Capture the cell that displays the provided text and extract its [x, y] central coordinate. 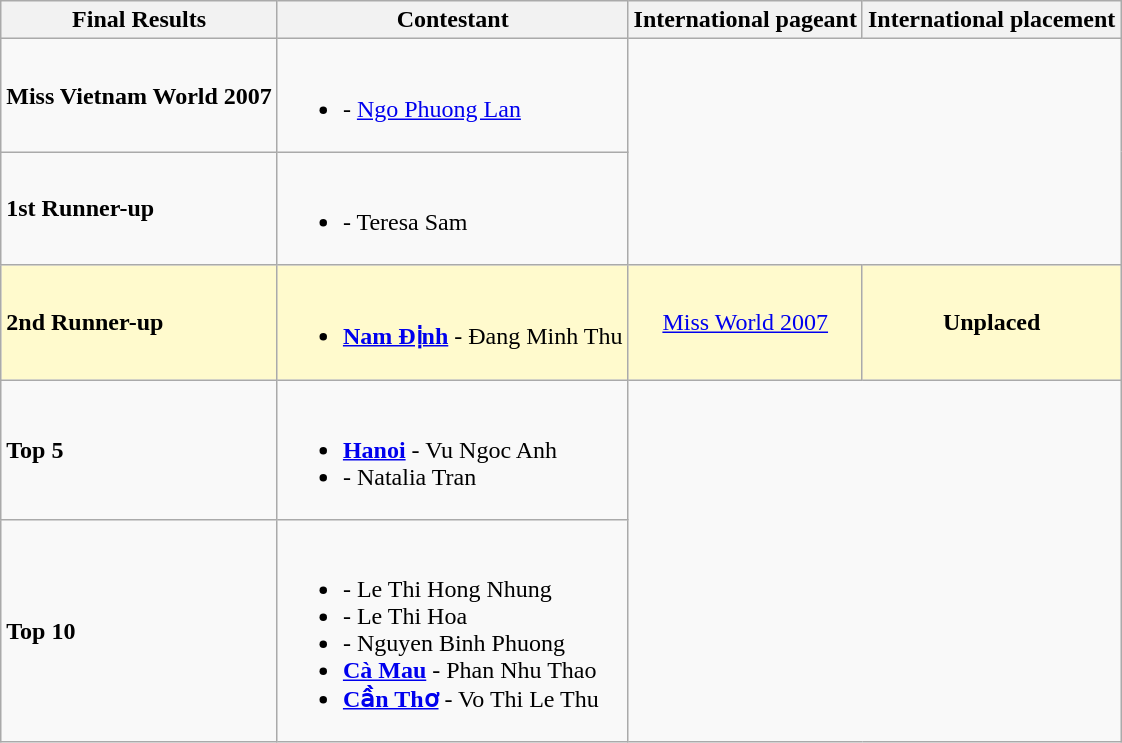
Unplaced [991, 322]
2nd Runner-up [140, 322]
Hanoi - Vu Ngoc Anh - Natalia Tran [452, 450]
- Teresa Sam [452, 208]
Top 10 [140, 632]
Contestant [452, 20]
- Ngo Phuong Lan [452, 96]
Miss World 2007 [745, 322]
Top 5 [140, 450]
International pageant [745, 20]
Miss Vietnam World 2007 [140, 96]
Final Results [140, 20]
- Le Thi Hong Nhung - Le Thi Hoa - Nguyen Binh Phuong Cà Mau - Phan Nhu Thao Cần Thơ - Vo Thi Le Thu [452, 632]
Nam Định - Đang Minh Thu [452, 322]
International placement [991, 20]
1st Runner-up [140, 208]
